Determine the (x, y) coordinate at the center of the cell enclosing the given text.  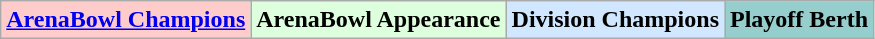
ArenaBowl Champions (126, 20)
Division Champions (615, 20)
ArenaBowl Appearance (378, 20)
Playoff Berth (798, 20)
